Return the (x, y) coordinate for the center point of the cell that contains the specified text.  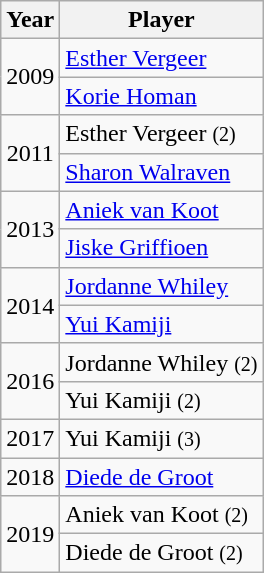
Yui Kamiji (2) (162, 400)
Korie Homan (162, 96)
Diede de Groot (162, 477)
Yui Kamiji (162, 324)
Aniek van Koot (162, 210)
Sharon Walraven (162, 172)
Esther Vergeer (2) (162, 134)
2013 (30, 229)
2019 (30, 534)
Jordanne Whiley (162, 286)
Yui Kamiji (3) (162, 438)
2014 (30, 305)
Jordanne Whiley (2) (162, 362)
2009 (30, 77)
2011 (30, 153)
Esther Vergeer (162, 58)
2017 (30, 438)
Diede de Groot (2) (162, 553)
Aniek van Koot (2) (162, 515)
Year (30, 20)
2018 (30, 477)
Player (162, 20)
Jiske Griffioen (162, 248)
2016 (30, 381)
